Extract the [x, y] coordinate from the center of the cell holding the provided text.  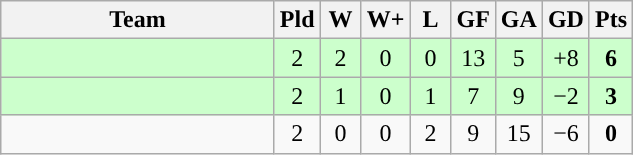
GA [518, 20]
GD [566, 20]
6 [610, 58]
Team [138, 20]
7 [473, 96]
−2 [566, 96]
GF [473, 20]
Pts [610, 20]
13 [473, 58]
5 [518, 58]
−6 [566, 134]
L [430, 20]
15 [518, 134]
Pld [297, 20]
+8 [566, 58]
W+ [386, 20]
3 [610, 96]
W [340, 20]
